Pinpoint the cell where the given text exists, returning its [X, Y] midpoint coordinate. 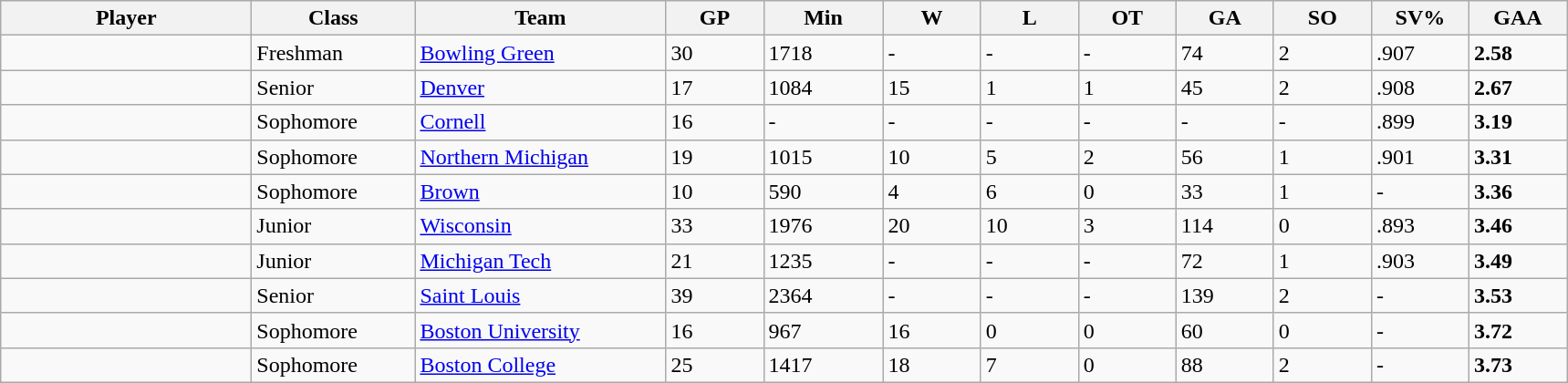
21 [715, 261]
Player [126, 18]
2364 [823, 295]
7 [1029, 365]
.901 [1419, 157]
39 [715, 295]
1015 [823, 157]
3.73 [1518, 365]
GA [1224, 18]
114 [1224, 226]
GAA [1518, 18]
74 [1224, 53]
.903 [1419, 261]
Denver [540, 88]
Brown [540, 191]
Boston University [540, 330]
Boston College [540, 365]
72 [1224, 261]
.908 [1419, 88]
60 [1224, 330]
88 [1224, 365]
2.67 [1518, 88]
5 [1029, 157]
GP [715, 18]
3.53 [1518, 295]
1718 [823, 53]
6 [1029, 191]
4 [932, 191]
L [1029, 18]
Class [334, 18]
30 [715, 53]
3.19 [1518, 122]
25 [715, 365]
Min [823, 18]
Team [540, 18]
SV% [1419, 18]
Northern Michigan [540, 157]
590 [823, 191]
Saint Louis [540, 295]
.899 [1419, 122]
3.36 [1518, 191]
56 [1224, 157]
Wisconsin [540, 226]
17 [715, 88]
Cornell [540, 122]
1976 [823, 226]
.907 [1419, 53]
20 [932, 226]
Michigan Tech [540, 261]
Bowling Green [540, 53]
W [932, 18]
Freshman [334, 53]
19 [715, 157]
15 [932, 88]
3.72 [1518, 330]
967 [823, 330]
1235 [823, 261]
.893 [1419, 226]
SO [1323, 18]
139 [1224, 295]
3.31 [1518, 157]
2.58 [1518, 53]
45 [1224, 88]
18 [932, 365]
OT [1127, 18]
3 [1127, 226]
3.49 [1518, 261]
3.46 [1518, 226]
1084 [823, 88]
1417 [823, 365]
